Provide the [x, y] coordinate of the cell's center where the given text is located.  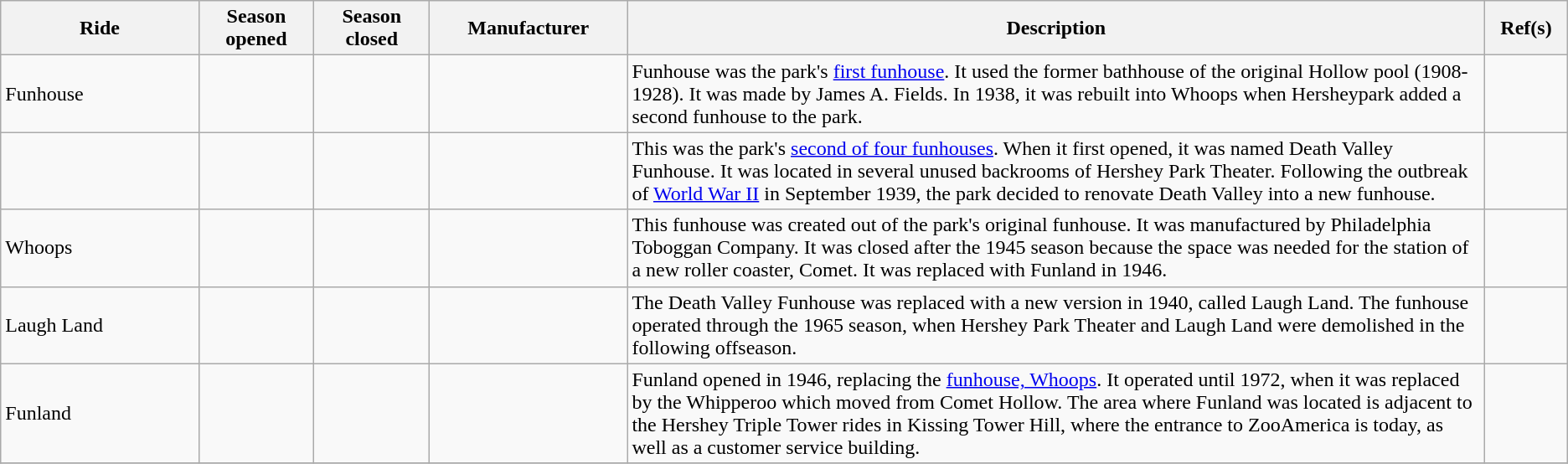
Manufacturer [529, 28]
Laugh Land [100, 325]
Description [1056, 28]
Season closed [372, 28]
Ride [100, 28]
Ref(s) [1526, 28]
Funland [100, 414]
Funhouse [100, 94]
Season opened [256, 28]
Whoops [100, 248]
